Locate the cell with the specified text and output its [X, Y] center coordinate. 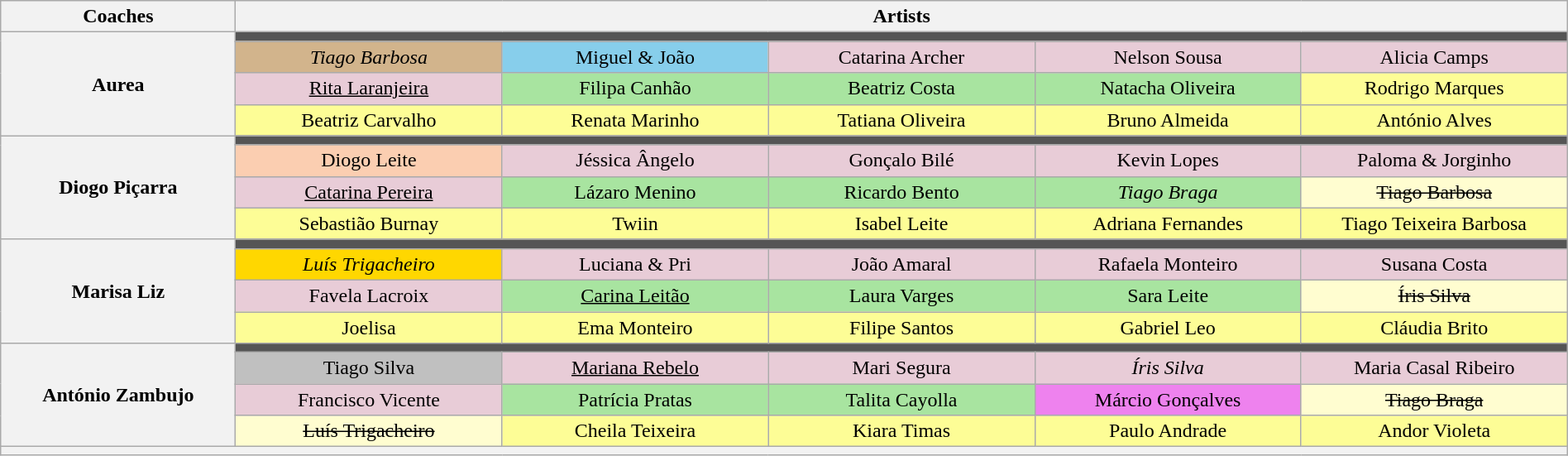
Márcio Gonçalves [1168, 400]
Filipe Santos [901, 327]
Isabel Leite [901, 223]
Susana Costa [1434, 264]
Artists [901, 17]
Paulo Andrade [1168, 431]
Cláudia Brito [1434, 327]
Gabriel Leo [1168, 327]
Joelisa [369, 327]
António Zambujo [118, 396]
Miguel & João [635, 57]
Alicia Camps [1434, 57]
Paloma & Jorginho [1434, 161]
Ricardo Bento [901, 192]
Sara Leite [1168, 295]
Francisco Vicente [369, 400]
Rodrigo Marques [1434, 89]
Maria Casal Ribeiro [1434, 368]
Ema Monteiro [635, 327]
Cheila Teixeira [635, 431]
Natacha Oliveira [1168, 89]
Renata Marinho [635, 120]
Twiin [635, 223]
Rita Laranjeira [369, 89]
Catarina Archer [901, 57]
Marisa Liz [118, 291]
Tiago Silva [369, 368]
Rafaela Monteiro [1168, 264]
Andor Violeta [1434, 431]
Kevin Lopes [1168, 161]
Lázaro Menino [635, 192]
Laura Varges [901, 295]
Tiago Teixeira Barbosa [1434, 223]
Filipa Canhão [635, 89]
Coaches [118, 17]
Nelson Sousa [1168, 57]
Catarina Pereira [369, 192]
Sebastião Burnay [369, 223]
Luciana & Pri [635, 264]
Mari Segura [901, 368]
Jéssica Ângelo [635, 161]
Patrícia Pratas [635, 400]
Diogo Piçarra [118, 187]
Tatiana Oliveira [901, 120]
António Alves [1434, 120]
Beatriz Carvalho [369, 120]
Carina Leitão [635, 295]
Kiara Timas [901, 431]
Adriana Fernandes [1168, 223]
João Amaral [901, 264]
Diogo Leite [369, 161]
Beatriz Costa [901, 89]
Talita Cayolla [901, 400]
Mariana Rebelo [635, 368]
Aurea [118, 84]
Bruno Almeida [1168, 120]
Favela Lacroix [369, 295]
Gonçalo Bilé [901, 161]
